Identify which cell holds the provided text, then report its [x, y] central coordinate. 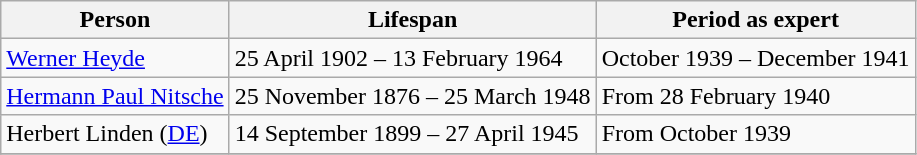
From 28 February 1940 [756, 96]
Person [115, 20]
25 April 1902 – 13 February 1964 [412, 58]
Werner Heyde [115, 58]
Period as expert [756, 20]
Lifespan [412, 20]
14 September 1899 – 27 April 1945 [412, 134]
From October 1939 [756, 134]
Hermann Paul Nitsche [115, 96]
Herbert Linden (DE) [115, 134]
25 November 1876 – 25 March 1948 [412, 96]
October 1939 – December 1941 [756, 58]
